Capture the cell that displays the provided text and extract its [x, y] central coordinate. 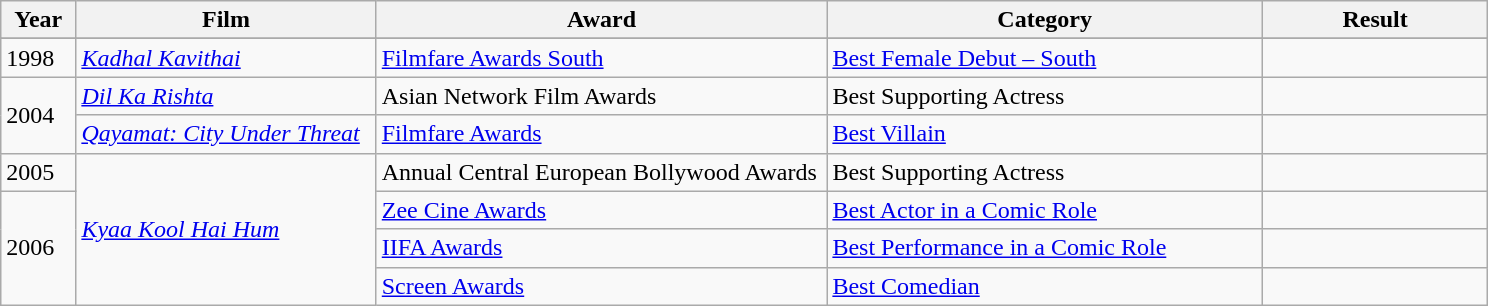
IIFA Awards [602, 248]
Zee Cine Awards [602, 210]
Best Performance in a Comic Role [1045, 248]
Best Comedian [1045, 286]
Best Villain [1045, 134]
Filmfare Awards [602, 134]
Kadhal Kavithai [226, 58]
Filmfare Awards South [602, 58]
Category [1045, 20]
Best Female Debut – South [1045, 58]
2005 [38, 172]
2006 [38, 248]
Best Actor in a Comic Role [1045, 210]
Year [38, 20]
Result [1374, 20]
Dil Ka Rishta [226, 96]
Screen Awards [602, 286]
Asian Network Film Awards [602, 96]
2004 [38, 115]
Qayamat: City Under Threat [226, 134]
Annual Central European Bollywood Awards [602, 172]
1998 [38, 58]
Film [226, 20]
Kyaa Kool Hai Hum [226, 229]
Award [602, 20]
